Detect which cell encompasses the target text, then output its [x, y] center coordinate. 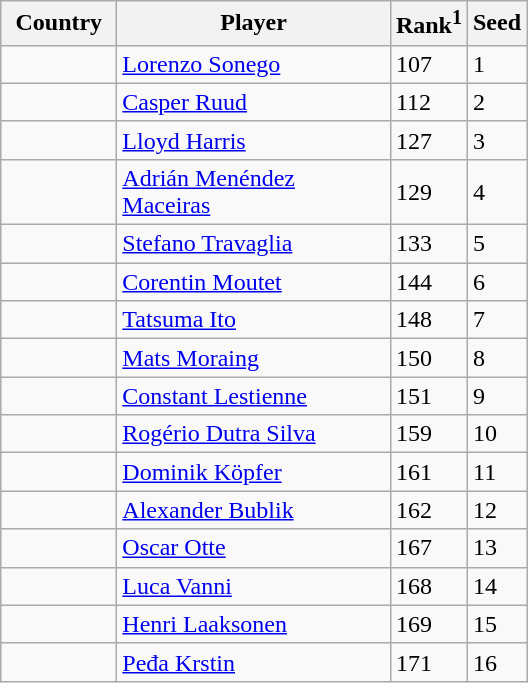
6 [496, 282]
Adrián Menéndez Maceiras [254, 192]
4 [496, 192]
1 [496, 64]
Luca Vanni [254, 586]
9 [496, 396]
10 [496, 434]
Country [59, 24]
Rank1 [428, 24]
Mats Moraing [254, 358]
112 [428, 102]
Corentin Moutet [254, 282]
14 [496, 586]
Lorenzo Sonego [254, 64]
8 [496, 358]
148 [428, 320]
7 [496, 320]
3 [496, 140]
169 [428, 624]
11 [496, 472]
Henri Laaksonen [254, 624]
Peđa Krstin [254, 662]
2 [496, 102]
159 [428, 434]
Constant Lestienne [254, 396]
13 [496, 548]
133 [428, 244]
Rogério Dutra Silva [254, 434]
171 [428, 662]
Tatsuma Ito [254, 320]
Player [254, 24]
Lloyd Harris [254, 140]
16 [496, 662]
Stefano Travaglia [254, 244]
161 [428, 472]
Seed [496, 24]
Alexander Bublik [254, 510]
Oscar Otte [254, 548]
12 [496, 510]
167 [428, 548]
151 [428, 396]
129 [428, 192]
Casper Ruud [254, 102]
127 [428, 140]
162 [428, 510]
15 [496, 624]
144 [428, 282]
Dominik Köpfer [254, 472]
168 [428, 586]
5 [496, 244]
107 [428, 64]
150 [428, 358]
